For the text-containing cell, return its midpoint in [X, Y] coordinate format. 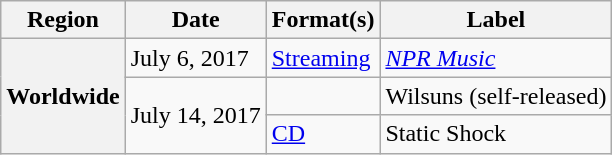
Format(s) [323, 20]
Static Shock [496, 134]
Wilsuns (self-released) [496, 96]
Region [63, 20]
July 14, 2017 [196, 115]
July 6, 2017 [196, 58]
Label [496, 20]
NPR Music [496, 58]
Date [196, 20]
CD [323, 134]
Worldwide [63, 96]
Streaming [323, 58]
